Locate the cell with the specified text and output its [x, y] center coordinate. 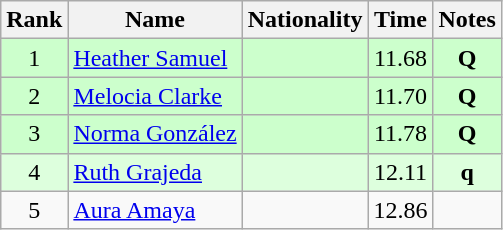
12.11 [400, 172]
3 [34, 134]
Nationality [305, 20]
Norma González [155, 134]
11.70 [400, 96]
4 [34, 172]
1 [34, 58]
q [467, 172]
5 [34, 210]
2 [34, 96]
Name [155, 20]
Ruth Grajeda [155, 172]
12.86 [400, 210]
Notes [467, 20]
Heather Samuel [155, 58]
Melocia Clarke [155, 96]
Rank [34, 20]
11.68 [400, 58]
Aura Amaya [155, 210]
11.78 [400, 134]
Time [400, 20]
